Find where the given text appears and provide that cell's center as [x, y] coordinate. 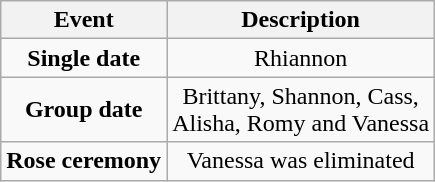
Single date [84, 58]
Brittany, Shannon, Cass,Alisha, Romy and Vanessa [301, 110]
Group date [84, 110]
Description [301, 20]
Vanessa was eliminated [301, 161]
Rose ceremony [84, 161]
Rhiannon [301, 58]
Event [84, 20]
